Search for the cell housing the specified text and yield its (X, Y) center coordinate. 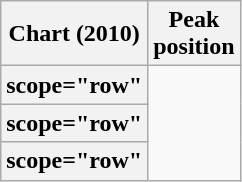
Peakposition (194, 34)
Chart (2010) (74, 34)
